Pinpoint the cell where the given text exists, returning its (x, y) midpoint coordinate. 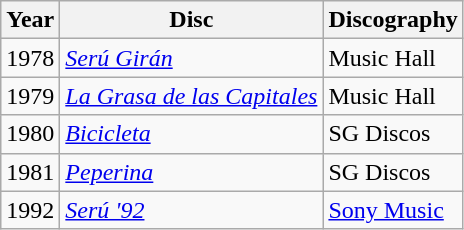
Year (30, 20)
Disc (192, 20)
Serú Girán (192, 58)
Bicicleta (192, 134)
1978 (30, 58)
1980 (30, 134)
1981 (30, 172)
1992 (30, 210)
Peperina (192, 172)
1979 (30, 96)
Serú '92 (192, 210)
Sony Music (393, 210)
La Grasa de las Capitales (192, 96)
Discography (393, 20)
